Identify which cell holds the provided text, then report its [X, Y] central coordinate. 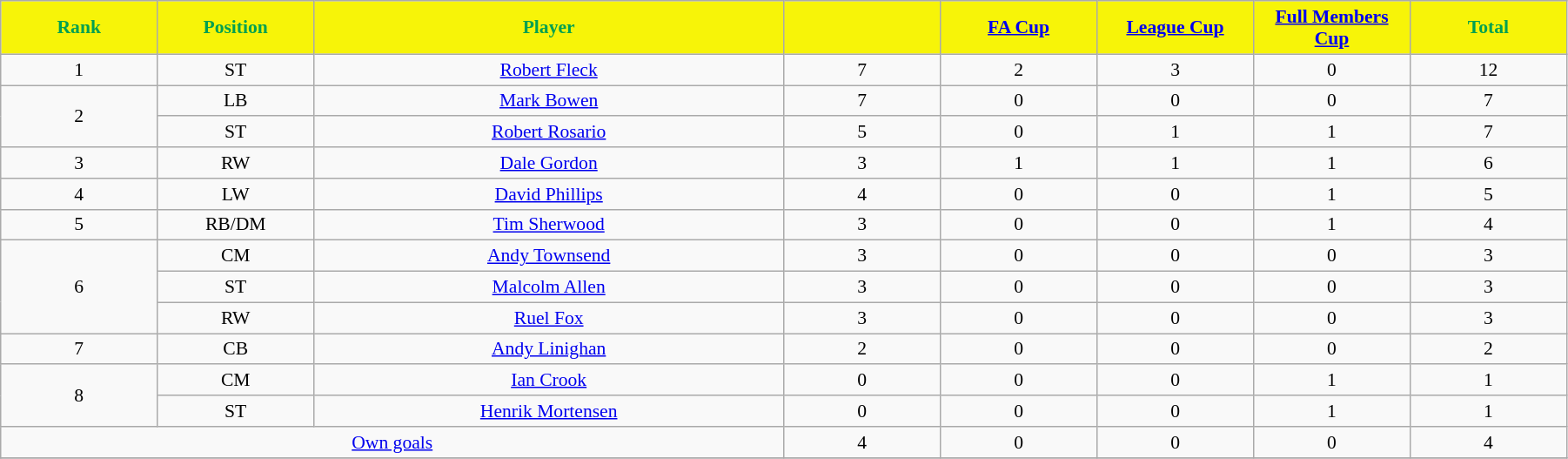
Andy Linighan [549, 349]
David Phillips [549, 194]
Robert Fleck [549, 70]
Full Members Cup [1332, 28]
Total [1488, 28]
Malcolm Allen [549, 287]
Robert Rosario [549, 132]
Ruel Fox [549, 318]
Ian Crook [549, 381]
12 [1488, 70]
Mark Bowen [549, 101]
Andy Townsend [549, 256]
LW [236, 194]
LB [236, 101]
Own goals [392, 442]
League Cup [1176, 28]
Player [549, 28]
Tim Sherwood [549, 225]
FA Cup [1019, 28]
Position [236, 28]
Rank [79, 28]
8 [79, 395]
CB [236, 349]
RB/DM [236, 225]
Henrik Mortensen [549, 411]
Dale Gordon [549, 163]
